Extract the [X, Y] coordinate from the center of the cell holding the provided text.  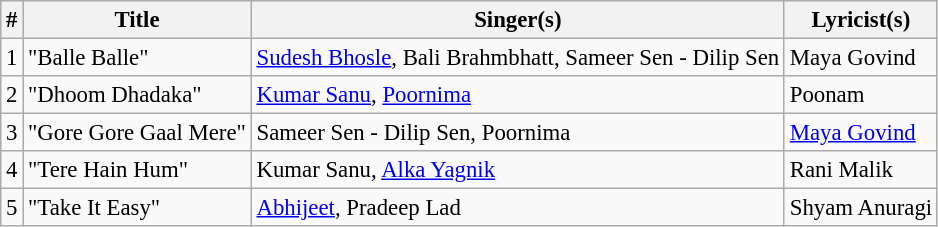
4 [12, 170]
3 [12, 133]
Lyricist(s) [860, 20]
Kumar Sanu, Poornima [518, 95]
"Balle Balle" [137, 58]
Sudesh Bhosle, Bali Brahmbhatt, Sameer Sen - Dilip Sen [518, 58]
Shyam Anuragi [860, 208]
Abhijeet, Pradeep Lad [518, 208]
2 [12, 95]
"Gore Gore Gaal Mere" [137, 133]
Singer(s) [518, 20]
Rani Malik [860, 170]
Title [137, 20]
"Take It Easy" [137, 208]
5 [12, 208]
"Tere Hain Hum" [137, 170]
Kumar Sanu, Alka Yagnik [518, 170]
Sameer Sen - Dilip Sen, Poornima [518, 133]
"Dhoom Dhadaka" [137, 95]
# [12, 20]
Poonam [860, 95]
1 [12, 58]
